Find where the given text appears and provide that cell's center as (x, y) coordinate. 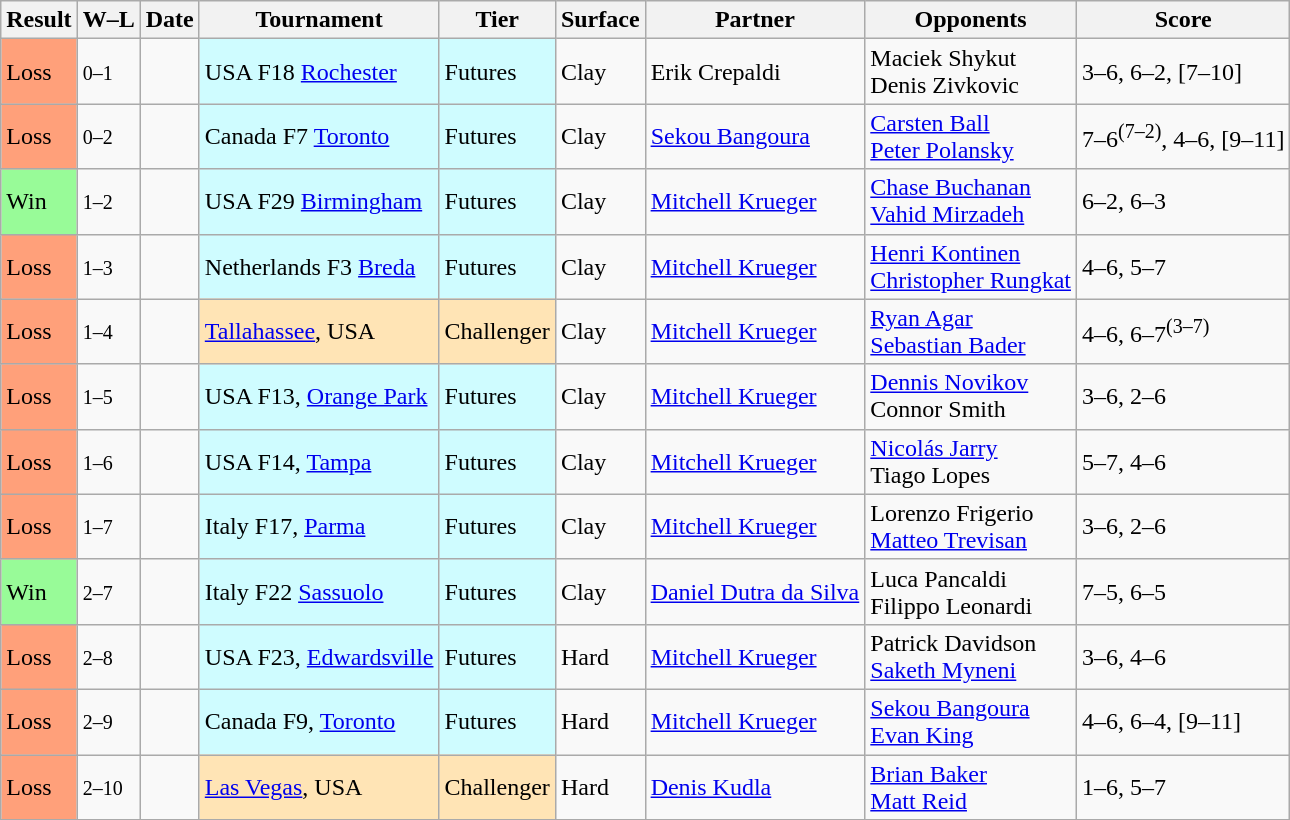
USA F18 Rochester (319, 72)
Carsten Ball Peter Polansky (971, 136)
Lorenzo Frigerio Matteo Trevisan (971, 526)
Partner (755, 20)
1–6, 5–7 (1182, 786)
Las Vegas, USA (319, 786)
Chase Buchanan Vahid Mirzadeh (971, 202)
Dennis Novikov Connor Smith (971, 396)
Ryan Agar Sebastian Bader (971, 332)
Canada F9, Toronto (319, 722)
Sekou Bangoura (755, 136)
Italy F22 Sassuolo (319, 592)
Henri Kontinen Christopher Rungkat (971, 266)
Daniel Dutra da Silva (755, 592)
1–7 (108, 526)
Tier (497, 20)
1–2 (108, 202)
4–6, 6–7(3–7) (1182, 332)
Luca Pancaldi Filippo Leonardi (971, 592)
2–7 (108, 592)
Tallahassee, USA (319, 332)
Canada F7 Toronto (319, 136)
Score (1182, 20)
Brian Baker Matt Reid (971, 786)
7–5, 6–5 (1182, 592)
Sekou Bangoura Evan King (971, 722)
W–L (108, 20)
4–6, 5–7 (1182, 266)
Patrick Davidson Saketh Myneni (971, 656)
1–5 (108, 396)
Result (39, 20)
Erik Crepaldi (755, 72)
1–3 (108, 266)
Tournament (319, 20)
4–6, 6–4, [9–11] (1182, 722)
USA F13, Orange Park (319, 396)
3–6, 4–6 (1182, 656)
1–6 (108, 462)
Maciek Shykut Denis Zivkovic (971, 72)
Date (170, 20)
Netherlands F3 Breda (319, 266)
USA F29 Birmingham (319, 202)
Surface (600, 20)
2–8 (108, 656)
2–10 (108, 786)
2–9 (108, 722)
3–6, 6–2, [7–10] (1182, 72)
6–2, 6–3 (1182, 202)
0–1 (108, 72)
USA F14, Tampa (319, 462)
0–2 (108, 136)
1–4 (108, 332)
Italy F17, Parma (319, 526)
Nicolás Jarry Tiago Lopes (971, 462)
Denis Kudla (755, 786)
Opponents (971, 20)
USA F23, Edwardsville (319, 656)
7–6(7–2), 4–6, [9–11] (1182, 136)
5–7, 4–6 (1182, 462)
